Scan for the cell matching the given text and deliver its (x, y) coordinate at center. 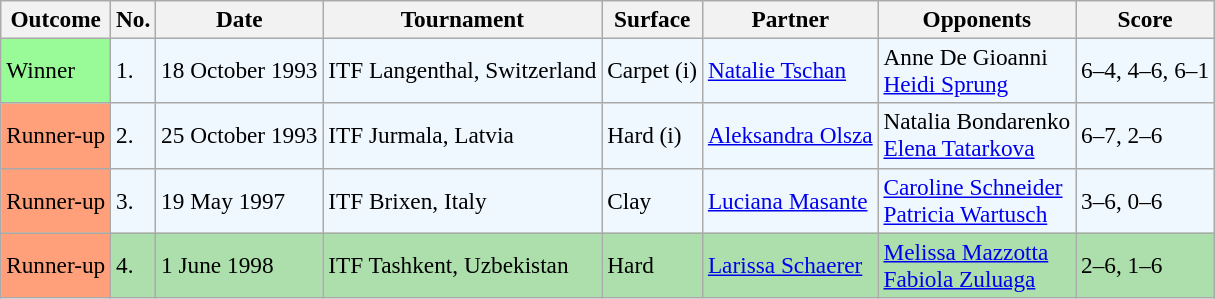
Natalie Tschan (790, 70)
19 May 1997 (240, 200)
Clay (652, 200)
Luciana Masante (790, 200)
18 October 1993 (240, 70)
Hard (652, 264)
2. (134, 136)
25 October 1993 (240, 136)
1. (134, 70)
1 June 1998 (240, 264)
No. (134, 19)
ITF Jurmala, Latvia (462, 136)
Caroline Schneider Patricia Wartusch (977, 200)
Opponents (977, 19)
Carpet (i) (652, 70)
Partner (790, 19)
6–7, 2–6 (1146, 136)
Score (1146, 19)
ITF Tashkent, Uzbekistan (462, 264)
Surface (652, 19)
6–4, 4–6, 6–1 (1146, 70)
ITF Langenthal, Switzerland (462, 70)
Melissa Mazzotta Fabiola Zuluaga (977, 264)
ITF Brixen, Italy (462, 200)
Date (240, 19)
Larissa Schaerer (790, 264)
Hard (i) (652, 136)
Winner (56, 70)
Aleksandra Olsza (790, 136)
Tournament (462, 19)
Outcome (56, 19)
3. (134, 200)
4. (134, 264)
Anne De Gioanni Heidi Sprung (977, 70)
Natalia Bondarenko Elena Tatarkova (977, 136)
2–6, 1–6 (1146, 264)
3–6, 0–6 (1146, 200)
